Extract the [X, Y] coordinate from the center of the cell holding the provided text.  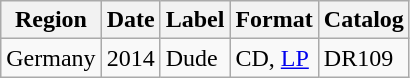
Label [195, 20]
2014 [130, 58]
CD, LP [274, 58]
Region [51, 20]
Date [130, 20]
Format [274, 20]
Catalog [364, 20]
Dude [195, 58]
Germany [51, 58]
DR109 [364, 58]
